Locate the cell with the specified text and output its [x, y] center coordinate. 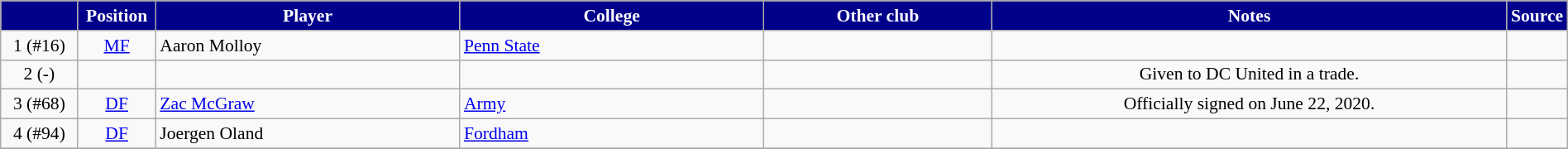
3 (#68) [40, 104]
Position [117, 16]
College [612, 16]
Zac McGraw [308, 104]
Notes [1249, 16]
Aaron Molloy [308, 46]
Source [1537, 16]
1 (#16) [40, 46]
Joergen Oland [308, 134]
Officially signed on June 22, 2020. [1249, 104]
4 (#94) [40, 134]
MF [117, 46]
2 (-) [40, 74]
Penn State [612, 46]
Player [308, 16]
Fordham [612, 134]
Army [612, 104]
Other club [877, 16]
Given to DC United in a trade. [1249, 74]
